Return (x, y) of the center of cell containing provided text 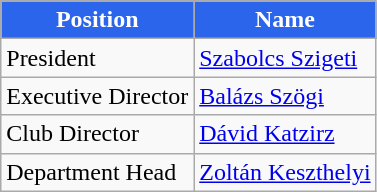
President (98, 58)
Name (285, 20)
Club Director (98, 134)
Szabolcs Szigeti (285, 58)
Zoltán Keszthelyi (285, 172)
Balázs Szögi (285, 96)
Dávid Katzirz (285, 134)
Executive Director (98, 96)
Department Head (98, 172)
Position (98, 20)
